Determine the (x, y) coordinate at the center of the cell enclosing the given text.  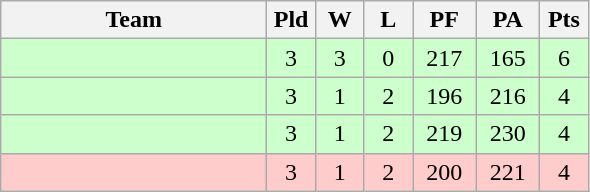
Pts (564, 20)
200 (444, 172)
L (388, 20)
196 (444, 96)
216 (508, 96)
165 (508, 58)
Pld (292, 20)
PF (444, 20)
221 (508, 172)
PA (508, 20)
230 (508, 134)
219 (444, 134)
217 (444, 58)
W (340, 20)
Team (134, 20)
0 (388, 58)
6 (564, 58)
